From the cell containing the given text, extract its center point as [x, y] coordinate. 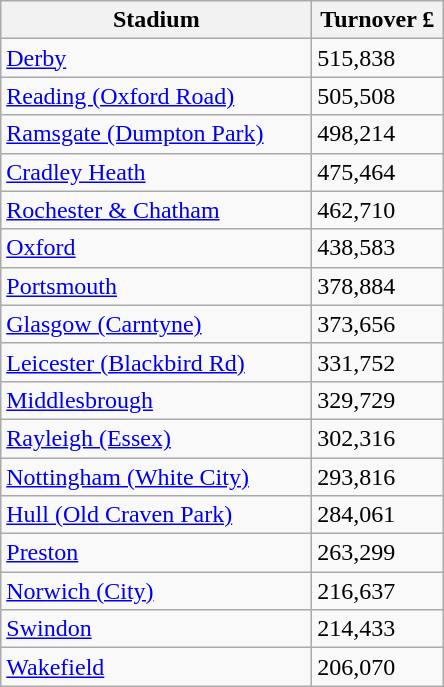
329,729 [378, 400]
214,433 [378, 629]
Oxford [156, 248]
Rayleigh (Essex) [156, 438]
373,656 [378, 324]
Derby [156, 58]
Middlesbrough [156, 400]
Nottingham (White City) [156, 477]
Norwich (City) [156, 591]
Turnover £ [378, 20]
331,752 [378, 362]
206,070 [378, 667]
438,583 [378, 248]
Portsmouth [156, 286]
302,316 [378, 438]
Preston [156, 553]
Swindon [156, 629]
216,637 [378, 591]
293,816 [378, 477]
498,214 [378, 134]
Hull (Old Craven Park) [156, 515]
Reading (Oxford Road) [156, 96]
505,508 [378, 96]
Glasgow (Carntyne) [156, 324]
Leicester (Blackbird Rd) [156, 362]
Stadium [156, 20]
263,299 [378, 553]
515,838 [378, 58]
284,061 [378, 515]
462,710 [378, 210]
Rochester & Chatham [156, 210]
475,464 [378, 172]
Ramsgate (Dumpton Park) [156, 134]
Cradley Heath [156, 172]
378,884 [378, 286]
Wakefield [156, 667]
